Detect which cell encompasses the target text, then output its (x, y) center coordinate. 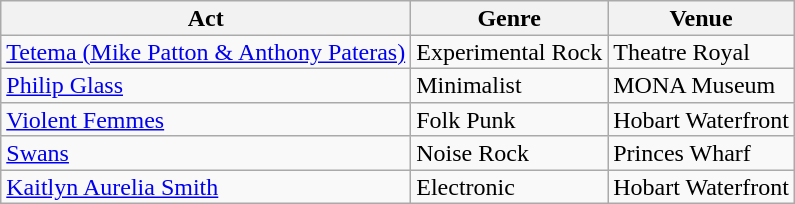
Princes Wharf (702, 153)
Electronic (510, 187)
Folk Punk (510, 119)
Act (206, 18)
Experimental Rock (510, 52)
Genre (510, 18)
Violent Femmes (206, 119)
Theatre Royal (702, 52)
Minimalist (510, 85)
Venue (702, 18)
Tetema (Mike Patton & Anthony Pateras) (206, 52)
Kaitlyn Aurelia Smith (206, 187)
Philip Glass (206, 85)
Swans (206, 153)
MONA Museum (702, 85)
Noise Rock (510, 153)
